Search for the cell housing the specified text and yield its [X, Y] center coordinate. 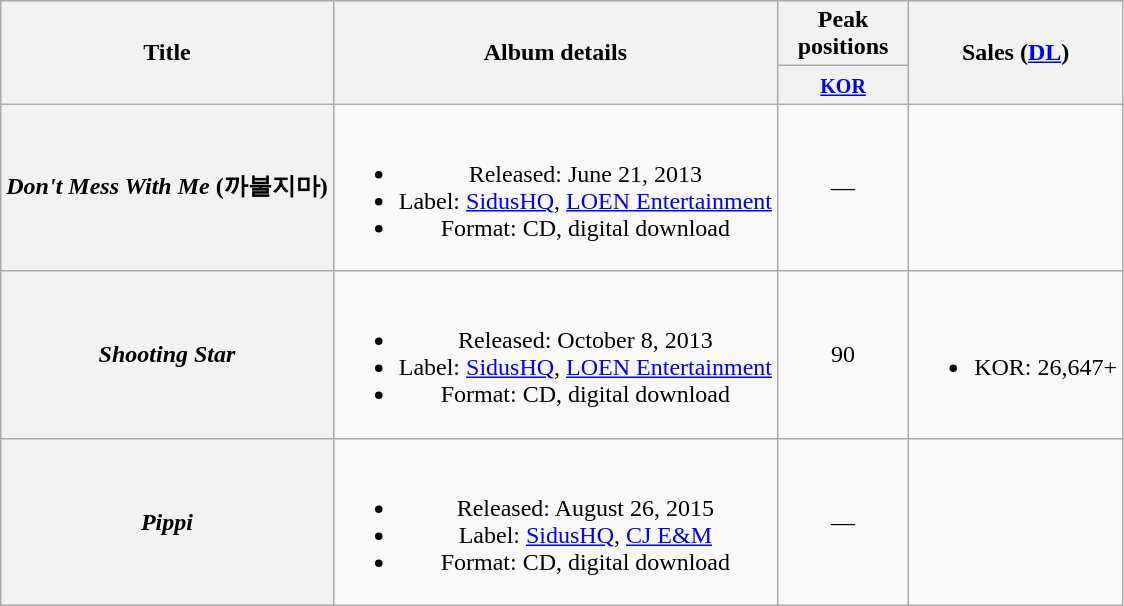
Peak positions [844, 34]
Released: June 21, 2013Label: SidusHQ, LOEN EntertainmentFormat: CD, digital download [555, 188]
Shooting Star [167, 354]
Title [167, 52]
Don't Mess With Me (까불지마) [167, 188]
Pippi [167, 522]
Released: October 8, 2013Label: SidusHQ, LOEN EntertainmentFormat: CD, digital download [555, 354]
90 [844, 354]
Sales (DL) [1016, 52]
Album details [555, 52]
KOR [844, 85]
Released: August 26, 2015Label: SidusHQ, CJ E&MFormat: CD, digital download [555, 522]
KOR: 26,647+ [1016, 354]
